Pinpoint the cell where the given text exists, returning its [X, Y] midpoint coordinate. 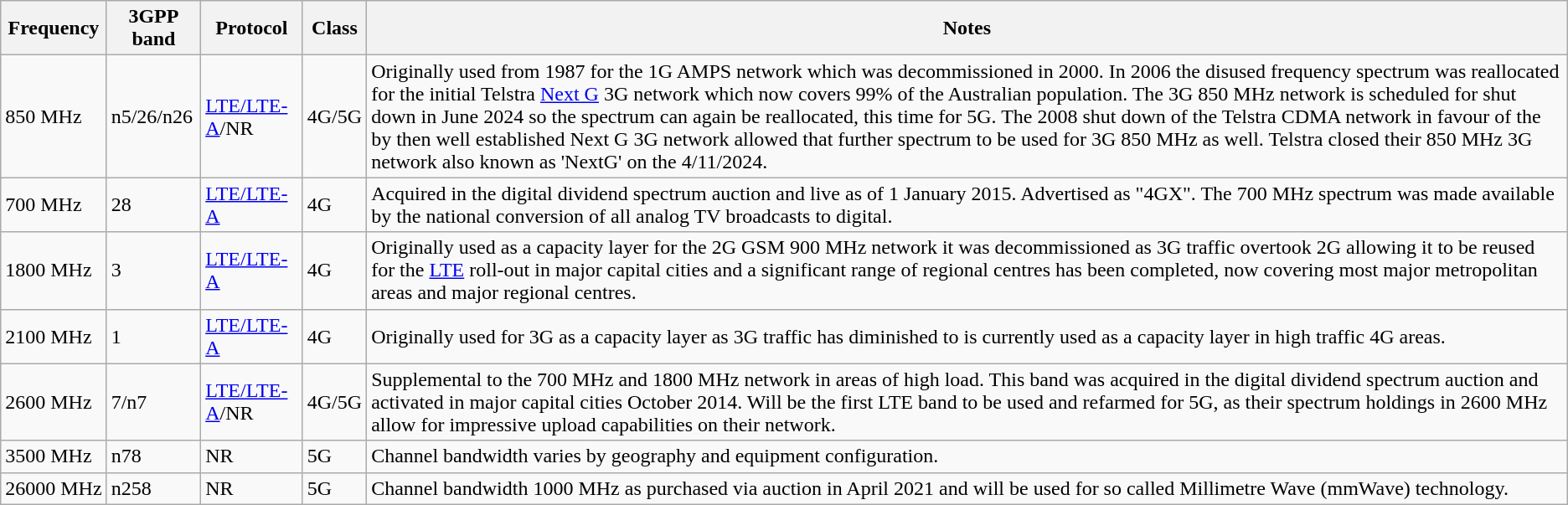
28 [154, 204]
700 MHz [54, 204]
3GPP band [154, 28]
Channel bandwidth varies by geography and equipment configuration. [967, 456]
850 MHz [54, 116]
2100 MHz [54, 337]
2600 MHz [54, 402]
Protocol [252, 28]
26000 MHz [54, 488]
3 [154, 271]
Notes [967, 28]
3500 MHz [54, 456]
n78 [154, 456]
Originally used for 3G as a capacity layer as 3G traffic has diminished to is currently used as a capacity layer in high traffic 4G areas. [967, 337]
1800 MHz [54, 271]
Class [334, 28]
n5/26/n26 [154, 116]
n258 [154, 488]
Frequency [54, 28]
Channel bandwidth 1000 MHz as purchased via auction in April 2021 and will be used for so called Millimetre Wave (mmWave) technology. [967, 488]
7/n7 [154, 402]
1 [154, 337]
